Capture the cell that displays the provided text and extract its (x, y) central coordinate. 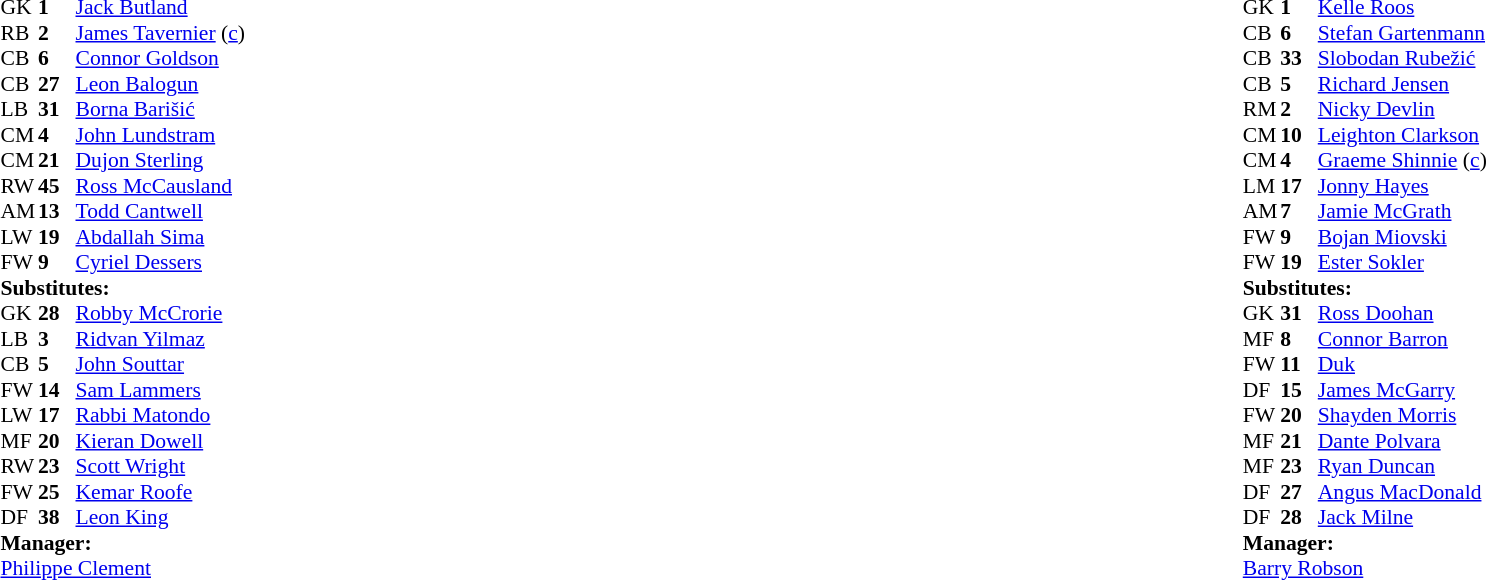
Scott Wright (161, 467)
7 (1299, 211)
Leon King (161, 517)
25 (57, 492)
3 (57, 339)
38 (57, 517)
Robby McCrorie (161, 313)
Ross McCausland (161, 186)
John Souttar (161, 365)
33 (1299, 59)
10 (1299, 135)
45 (57, 186)
John Lundstram (161, 135)
Leon Balogun (161, 84)
Todd Cantwell (161, 211)
Connor Goldson (161, 59)
Cyriel Dessers (161, 263)
LM (1262, 186)
Sam Lammers (161, 390)
Kieran Dowell (161, 441)
RM (1262, 109)
13 (57, 211)
14 (57, 390)
Borna Barišić (161, 109)
8 (1299, 339)
Manager: (122, 543)
Ridvan Yilmaz (161, 339)
James Tavernier (c) (161, 33)
Abdallah Sima (161, 237)
Dujon Sterling (161, 161)
15 (1299, 390)
Kemar Roofe (161, 492)
Rabbi Matondo (161, 415)
RB (19, 33)
Substitutes: (122, 288)
11 (1299, 365)
